Determine the (x, y) coordinate at the center of the cell enclosing the given text.  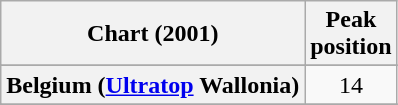
Chart (2001) (153, 34)
Belgium (Ultratop Wallonia) (153, 85)
14 (351, 85)
Peakposition (351, 34)
